Capture the cell that displays the provided text and extract its [X, Y] central coordinate. 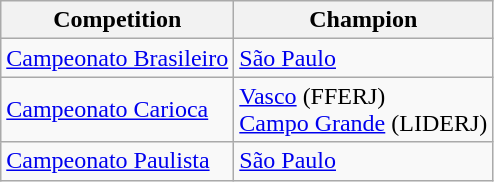
Vasco (FFERJ)Campo Grande (LIDERJ) [364, 110]
Champion [364, 20]
Campeonato Brasileiro [118, 58]
Competition [118, 20]
Campeonato Paulista [118, 161]
Campeonato Carioca [118, 110]
